Return (X, Y) of the center of cell containing provided text 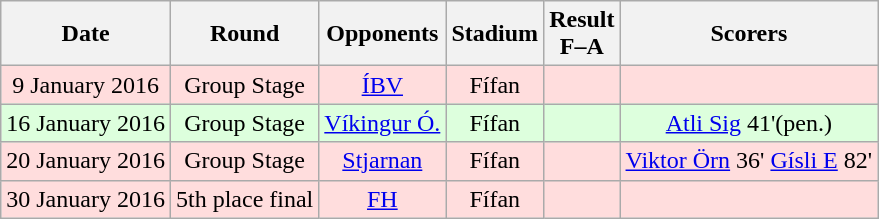
30 January 2016 (86, 199)
Scorers (749, 34)
Atli Sig 41'(pen.) (749, 123)
Round (244, 34)
Víkingur Ó. (382, 123)
Stjarnan (382, 161)
9 January 2016 (86, 85)
FH (382, 199)
ResultF–A (582, 34)
ÍBV (382, 85)
Opponents (382, 34)
16 January 2016 (86, 123)
Stadium (495, 34)
Viktor Örn 36' Gísli E 82' (749, 161)
5th place final (244, 199)
20 January 2016 (86, 161)
Date (86, 34)
